From the cell containing the given text, extract its center point as (X, Y) coordinate. 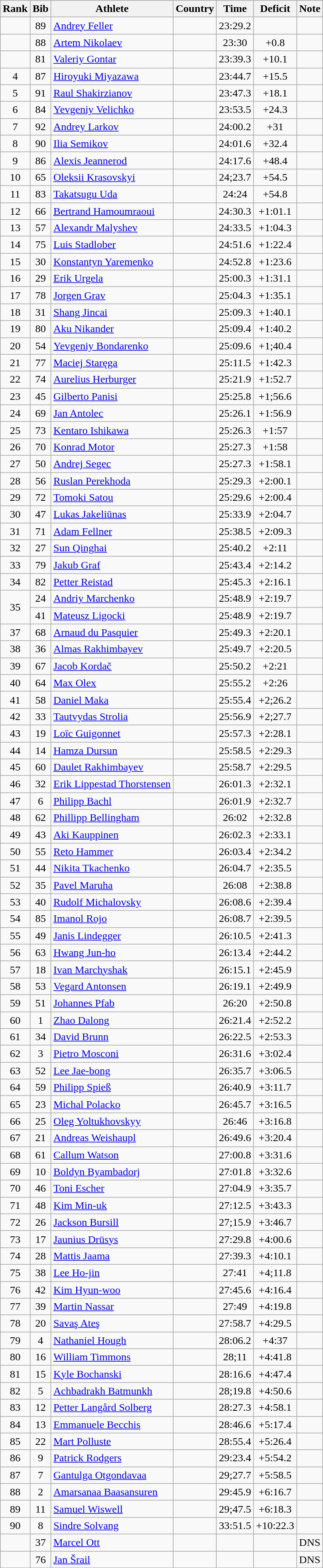
+4:58.1 (275, 1408)
Gilberto Panisi (112, 396)
26:03.4 (235, 852)
Jan Antolec (112, 413)
+4:10.1 (275, 1256)
23:44.7 (235, 76)
+1:42.3 (275, 363)
+5:58.5 (275, 1475)
26:02.3 (235, 835)
+3:35.7 (275, 1189)
Petter Reistad (112, 582)
27:04.9 (235, 1189)
25:29.3 (235, 480)
Oleg Yoltukhovskyy (112, 1121)
25:29.6 (235, 498)
+1:57 (275, 430)
Hiroyuki Miyazawa (112, 76)
26:15.1 (235, 969)
Andrey Feller (112, 26)
Kyle Bochanski (112, 1374)
+3:11.7 (275, 1088)
Philipp Spieß (112, 1088)
Erik Urgela (112, 279)
+2:00.4 (275, 498)
Takatsugu Uda (112, 194)
+2:33.1 (275, 835)
26:46 (235, 1121)
Country (195, 9)
Rudolf Michalovsky (112, 902)
+1:04.3 (275, 228)
Konstantyn Yaremenko (112, 262)
Aku Nikander (112, 329)
26:31.6 (235, 1054)
Valeriy Gontar (112, 59)
26:21.4 (235, 1020)
25:09.6 (235, 346)
+2:32.7 (275, 801)
Martin Nassar (112, 1307)
25:50.2 (235, 666)
Athlete (112, 9)
91 (41, 93)
Sun Qinghai (112, 548)
Luis Stadlober (112, 245)
23:47.3 (235, 93)
Bertrand Hamoumraoui (112, 211)
Kentaro Ishikawa (112, 430)
Michal Polacko (112, 1104)
29:23.4 (235, 1458)
+2:32.8 (275, 818)
Nathaniel Hough (112, 1340)
26:20 (235, 1003)
Alexandr Malyshev (112, 228)
Andreas Weishaupl (112, 1138)
27:01.8 (235, 1172)
Jakub Graf (112, 565)
+2:20.1 (275, 632)
Mart Polluste (112, 1441)
+2:28.1 (275, 733)
+10.1 (275, 59)
Andrej Segec (112, 464)
+2:38.8 (275, 885)
+2:53.3 (275, 1037)
+1:22.4 (275, 245)
27:12.5 (235, 1205)
+3:43.3 (275, 1205)
+18.1 (275, 93)
Artem Nikolaev (112, 43)
+3:46.7 (275, 1222)
+5:17.4 (275, 1425)
25:26.1 (235, 413)
Pietro Mosconi (112, 1054)
+2:04.7 (275, 515)
Boldyn Byambadorj (112, 1172)
+4:41.8 (275, 1357)
26:01.3 (235, 784)
Rank (15, 9)
Jorgen Grav (112, 295)
24:33.5 (235, 228)
Time (235, 9)
+2:34.2 (275, 852)
26:45.7 (235, 1104)
Hamza Dursun (112, 751)
Mattis Jaama (112, 1256)
Ivan Marchyshak (112, 969)
+4:47.4 (275, 1374)
+3:32.6 (275, 1172)
27;15.9 (235, 1222)
Nikita Tkachenko (112, 868)
Petter Langård Solberg (112, 1408)
+4:19.8 (275, 1307)
Mateusz Ligocki (112, 616)
26:08.6 (235, 902)
Adam Fellner (112, 531)
Pavel Maruha (112, 885)
+3:20.4 (275, 1138)
25:55.2 (235, 683)
+2:11 (275, 548)
+2:39.5 (275, 919)
24:51.6 (235, 245)
24;23.7 (235, 177)
+0.8 (275, 43)
+4:50.6 (275, 1391)
25:49.7 (235, 649)
1 (41, 1020)
Vegard Antonsen (112, 986)
+1:40.2 (275, 329)
Sindre Solvang (112, 1525)
26:13.4 (235, 952)
23:53.5 (235, 110)
Johannes Pfab (112, 1003)
Daulet Rakhimbayev (112, 767)
Oleksii Krasovskyi (112, 177)
+2:41.3 (275, 936)
+15.5 (275, 76)
Deficit (275, 9)
25:43.4 (235, 565)
+3:31.6 (275, 1155)
+2;26.2 (275, 700)
29:45.9 (235, 1492)
+1:01.1 (275, 211)
Marcel Ott (112, 1542)
+1:58.1 (275, 464)
28:06.2 (235, 1340)
David Brunn (112, 1037)
25:09.4 (235, 329)
Kim Hyun-woo (112, 1290)
+1:58 (275, 447)
Jacob Kordač (112, 666)
+6:18.3 (275, 1509)
Phillipp Bellingham (112, 818)
27:41 (235, 1273)
26:08.7 (235, 919)
28:27.3 (235, 1408)
28;19.8 (235, 1391)
26:40.9 (235, 1088)
+3:02.4 (275, 1054)
25:45.3 (235, 582)
+5:26.4 (275, 1441)
Almas Rakhimbayev (112, 649)
+48.4 (275, 160)
Toni Escher (112, 1189)
27:45.6 (235, 1290)
25:09.3 (235, 312)
+1:52.7 (275, 379)
Patrick Rodgers (112, 1458)
+2:39.4 (275, 902)
Max Olex (112, 683)
25:00.3 (235, 279)
26:22.5 (235, 1037)
27:49 (235, 1307)
29;47.5 (235, 1509)
25:49.3 (235, 632)
27:39.3 (235, 1256)
24:52.8 (235, 262)
+24.3 (275, 110)
28;11 (235, 1357)
Loïc Guigonnet (112, 733)
+2:09.3 (275, 531)
+2:20.5 (275, 649)
3 (41, 1054)
+2:29.5 (275, 767)
Maciej Staręga (112, 363)
Hwang Jun-ho (112, 952)
26:01.9 (235, 801)
25:25.8 (235, 396)
25:58.7 (235, 767)
Daniel Maka (112, 700)
25:58.5 (235, 751)
+2:49.9 (275, 986)
+1:31.1 (275, 279)
+4:00.6 (275, 1239)
+1;56.6 (275, 396)
24:30.3 (235, 211)
+6:16.7 (275, 1492)
27:58.7 (235, 1324)
24:01.6 (235, 143)
+2;27.7 (275, 716)
+5:54.2 (275, 1458)
Gantulga Otgondavaa (112, 1475)
25:56.9 (235, 716)
Note (310, 9)
26:08 (235, 885)
25:33.9 (235, 515)
Shang Jincai (112, 312)
2 (41, 1492)
Janis Lindegger (112, 936)
+2:32.1 (275, 784)
29;27.7 (235, 1475)
25:21.9 (235, 379)
Lee Jae-bong (112, 1071)
Lukas Jakeliūnas (112, 515)
33:51.5 (235, 1525)
26:35.7 (235, 1071)
+2:16.1 (275, 582)
23:29.2 (235, 26)
+31 (275, 127)
Jaunius Drūsys (112, 1239)
+2:00.1 (275, 480)
26:10.5 (235, 936)
Kim Min-uk (112, 1205)
26:02 (235, 818)
+2:21 (275, 666)
Samuel Wiswell (112, 1509)
William Timmons (112, 1357)
28:16.6 (235, 1374)
+2:45.9 (275, 969)
Amarsanaa Baasansuren (112, 1492)
+2:44.2 (275, 952)
+1:56.9 (275, 413)
Philipp Bachl (112, 801)
Tomoki Satou (112, 498)
Callum Watson (112, 1155)
Savaş Ateş (112, 1324)
+10:22.3 (275, 1525)
25:55.4 (235, 700)
25:11.5 (235, 363)
Jan Šrail (112, 1559)
+1:40.1 (275, 312)
26:49.6 (235, 1138)
23:30 (235, 43)
Yevgeniy Velichko (112, 110)
Emmanuele Becchis (112, 1425)
+2:14.2 (275, 565)
26:04.7 (235, 868)
+2:52.2 (275, 1020)
Andriy Marchenko (112, 599)
+4:29.5 (275, 1324)
+2:50.8 (275, 1003)
Lee Ho-jin (112, 1273)
28:55.4 (235, 1441)
+4:16.4 (275, 1290)
+54.8 (275, 194)
Tautvydas Strolia (112, 716)
27:29.8 (235, 1239)
Jackson Bursill (112, 1222)
Aurelius Herburger (112, 379)
+1:23.6 (275, 262)
Erik Lippestad Thorstensen (112, 784)
Raul Shakirzianov (112, 93)
Reto Hammer (112, 852)
+1:35.1 (275, 295)
+4;11.8 (275, 1273)
+2:29.3 (275, 751)
Ruslan Perekhoda (112, 480)
24:24 (235, 194)
26:19.1 (235, 986)
+54.5 (275, 177)
Arnaud du Pasquier (112, 632)
25:04.3 (235, 295)
Bib (41, 9)
Alexis Jeannerod (112, 160)
+32.4 (275, 143)
Zhao Dalong (112, 1020)
25:38.5 (235, 531)
Ilia Semikov (112, 143)
Yevgeniy Bondarenko (112, 346)
25:57.3 (235, 733)
Andrey Larkov (112, 127)
25:40.2 (235, 548)
92 (41, 127)
24:00.2 (235, 127)
28:46.6 (235, 1425)
24:17.6 (235, 160)
Imanol Rojo (112, 919)
23:39.3 (235, 59)
+4:37 (275, 1340)
Aki Kauppinen (112, 835)
+2:26 (275, 683)
+3:16.8 (275, 1121)
36 (41, 649)
+3:06.5 (275, 1071)
+1;40.4 (275, 346)
+3:16.5 (275, 1104)
Konrad Motor (112, 447)
27:00.8 (235, 1155)
Achbadrakh Batmunkh (112, 1391)
+2:35.5 (275, 868)
25:26.3 (235, 430)
